Search for the cell housing the specified text and yield its (X, Y) center coordinate. 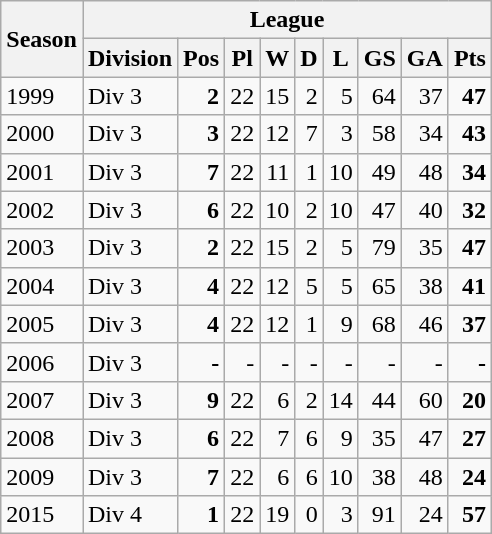
79 (380, 248)
2007 (42, 400)
43 (470, 134)
40 (424, 210)
Pl (242, 58)
L (340, 58)
2015 (42, 515)
68 (380, 324)
2005 (42, 324)
2004 (42, 286)
Pts (470, 58)
46 (424, 324)
D (309, 58)
49 (380, 172)
2002 (42, 210)
Div 4 (130, 515)
58 (380, 134)
2000 (42, 134)
GA (424, 58)
41 (470, 286)
Season (42, 39)
14 (340, 400)
Division (130, 58)
2003 (42, 248)
91 (380, 515)
60 (424, 400)
2008 (42, 438)
Pos (202, 58)
11 (278, 172)
2009 (42, 477)
64 (380, 96)
27 (470, 438)
20 (470, 400)
0 (309, 515)
GS (380, 58)
2001 (42, 172)
44 (380, 400)
W (278, 58)
32 (470, 210)
57 (470, 515)
1999 (42, 96)
19 (278, 515)
2006 (42, 362)
League (286, 20)
65 (380, 286)
